Capture the cell that displays the provided text and extract its (x, y) central coordinate. 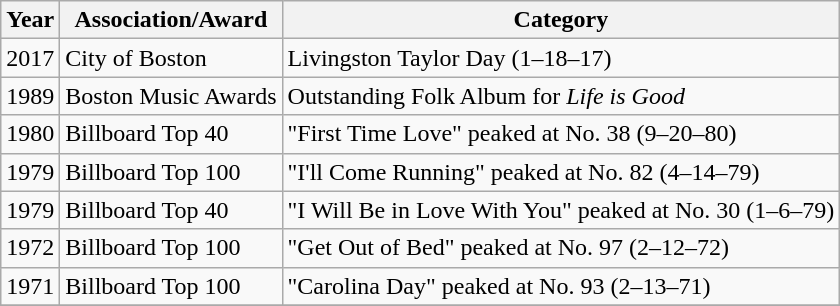
"I Will Be in Love With You" peaked at No. 30 (1–6–79) (561, 210)
1971 (30, 286)
1980 (30, 134)
Boston Music Awards (171, 96)
Category (561, 20)
"Get Out of Bed" peaked at No. 97 (2–12–72) (561, 248)
"Carolina Day" peaked at No. 93 (2–13–71) (561, 286)
1972 (30, 248)
"First Time Love" peaked at No. 38 (9–20–80) (561, 134)
Association/Award (171, 20)
City of Boston (171, 58)
1989 (30, 96)
Outstanding Folk Album for Life is Good (561, 96)
Livingston Taylor Day (1–18–17) (561, 58)
"I'll Come Running" peaked at No. 82 (4–14–79) (561, 172)
2017 (30, 58)
Year (30, 20)
